Output the [x, y] coordinate of the center of the cell containing the given text.  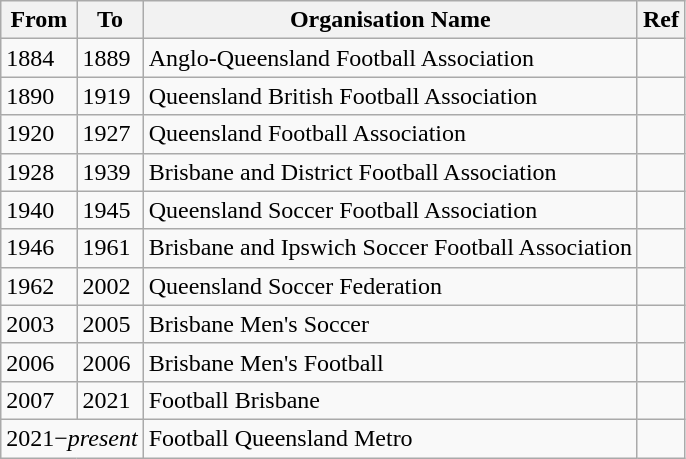
1890 [39, 96]
Ref [660, 20]
2021−present [72, 438]
Brisbane and Ipswich Soccer Football Association [390, 248]
1920 [39, 134]
Organisation Name [390, 20]
1919 [110, 96]
1945 [110, 210]
1961 [110, 248]
Queensland British Football Association [390, 96]
1940 [39, 210]
From [39, 20]
1884 [39, 58]
2003 [39, 324]
Queensland Soccer Football Association [390, 210]
2005 [110, 324]
2021 [110, 400]
Queensland Football Association [390, 134]
2002 [110, 286]
Football Brisbane [390, 400]
1928 [39, 172]
1939 [110, 172]
Football Queensland Metro [390, 438]
1962 [39, 286]
1927 [110, 134]
To [110, 20]
Queensland Soccer Federation [390, 286]
2007 [39, 400]
1946 [39, 248]
1889 [110, 58]
Brisbane Men's Soccer [390, 324]
Brisbane Men's Football [390, 362]
Brisbane and District Football Association [390, 172]
Anglo-Queensland Football Association [390, 58]
